Identify which cell holds the provided text, then report its [X, Y] central coordinate. 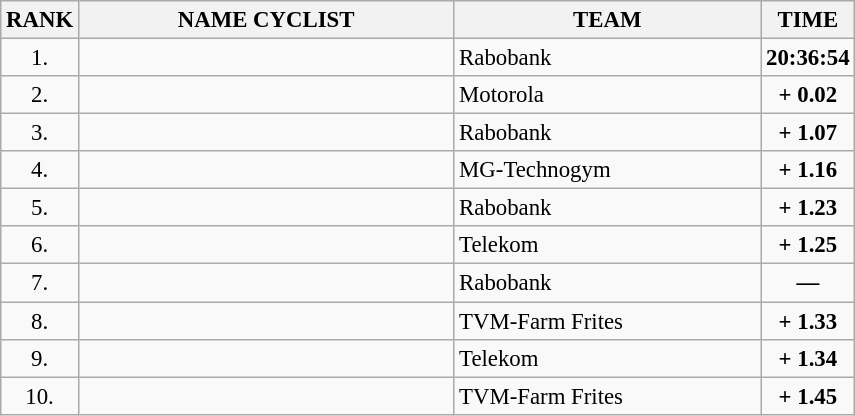
+ 1.23 [808, 208]
9. [40, 358]
TIME [808, 20]
+ 1.34 [808, 358]
— [808, 283]
+ 1.07 [808, 133]
NAME CYCLIST [266, 20]
5. [40, 208]
4. [40, 170]
3. [40, 133]
20:36:54 [808, 58]
8. [40, 321]
+ 1.16 [808, 170]
2. [40, 95]
+ 1.25 [808, 245]
+ 0.02 [808, 95]
+ 1.45 [808, 396]
10. [40, 396]
MG-Technogym [608, 170]
7. [40, 283]
1. [40, 58]
+ 1.33 [808, 321]
6. [40, 245]
Motorola [608, 95]
TEAM [608, 20]
RANK [40, 20]
